Pinpoint the cell where the given text exists, returning its (x, y) midpoint coordinate. 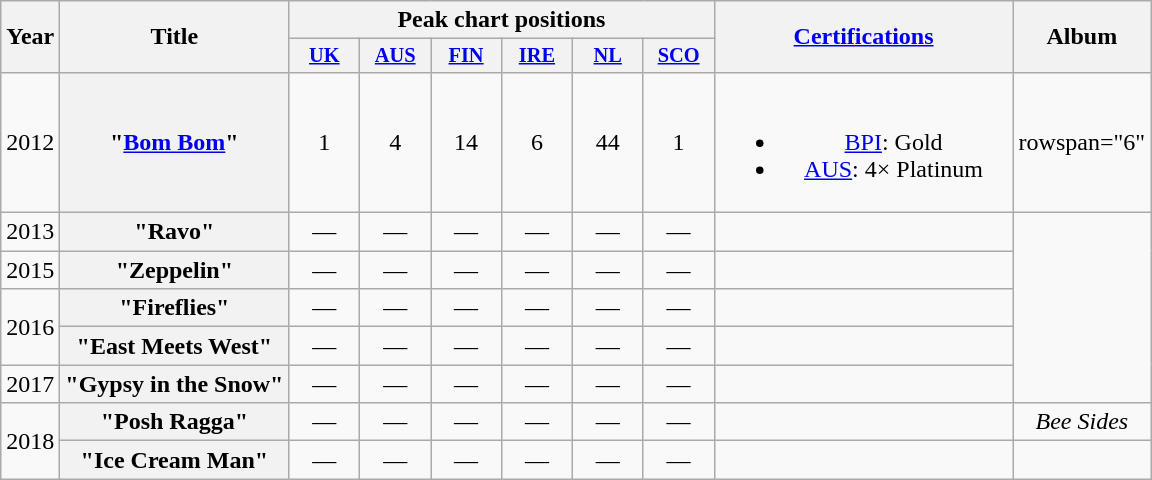
2015 (30, 270)
"Bom Bom" (174, 142)
FIN (466, 56)
NL (608, 56)
BPI: GoldAUS: 4× Platinum (864, 142)
Album (1082, 37)
2013 (30, 232)
"Zeppelin" (174, 270)
SCO (678, 56)
Certifications (864, 37)
6 (536, 142)
44 (608, 142)
Title (174, 37)
2017 (30, 384)
"East Meets West" (174, 346)
Bee Sides (1082, 422)
Peak chart positions (502, 20)
"Ice Cream Man" (174, 460)
rowspan="6" (1082, 142)
"Fireflies" (174, 308)
14 (466, 142)
IRE (536, 56)
2016 (30, 327)
"Posh Ragga" (174, 422)
2018 (30, 441)
4 (396, 142)
"Gypsy in the Snow" (174, 384)
UK (324, 56)
2012 (30, 142)
AUS (396, 56)
"Ravo" (174, 232)
Year (30, 37)
